Extract the (X, Y) coordinate from the center of the cell holding the provided text.  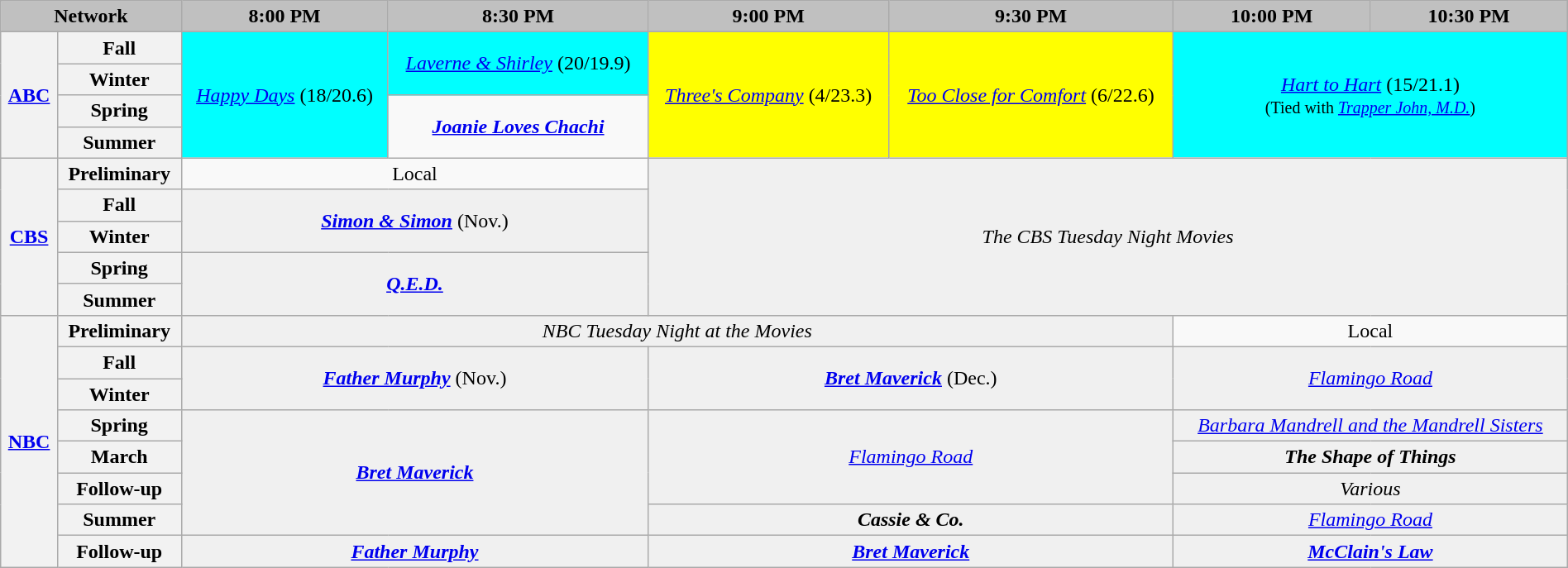
Father Murphy (Nov.) (415, 378)
NBC (30, 441)
Too Close for Comfort (6/22.6) (1030, 95)
Joanie Loves Chachi (518, 126)
Laverne & Shirley (20/19.9) (518, 64)
9:30 PM (1030, 17)
The CBS Tuesday Night Movies (1108, 236)
NBC Tuesday Night at the Movies (677, 331)
ABC (30, 95)
8:00 PM (284, 17)
10:30 PM (1469, 17)
Various (1371, 489)
10:00 PM (1272, 17)
Simon & Simon (Nov.) (415, 221)
8:30 PM (518, 17)
Bret Maverick (Dec.) (911, 378)
Barbara Mandrell and the Mandrell Sisters (1371, 426)
Father Murphy (415, 551)
Network (91, 17)
Hart to Hart (15/21.1)(Tied with Trapper John, M.D.) (1371, 95)
9:00 PM (769, 17)
Happy Days (18/20.6) (284, 95)
CBS (30, 236)
McClain's Law (1371, 551)
The Shape of Things (1371, 457)
Q.E.D. (415, 284)
March (119, 457)
Three's Company (4/23.3) (769, 95)
Cassie & Co. (911, 520)
